Output the [x, y] coordinate of the center of the cell containing the given text.  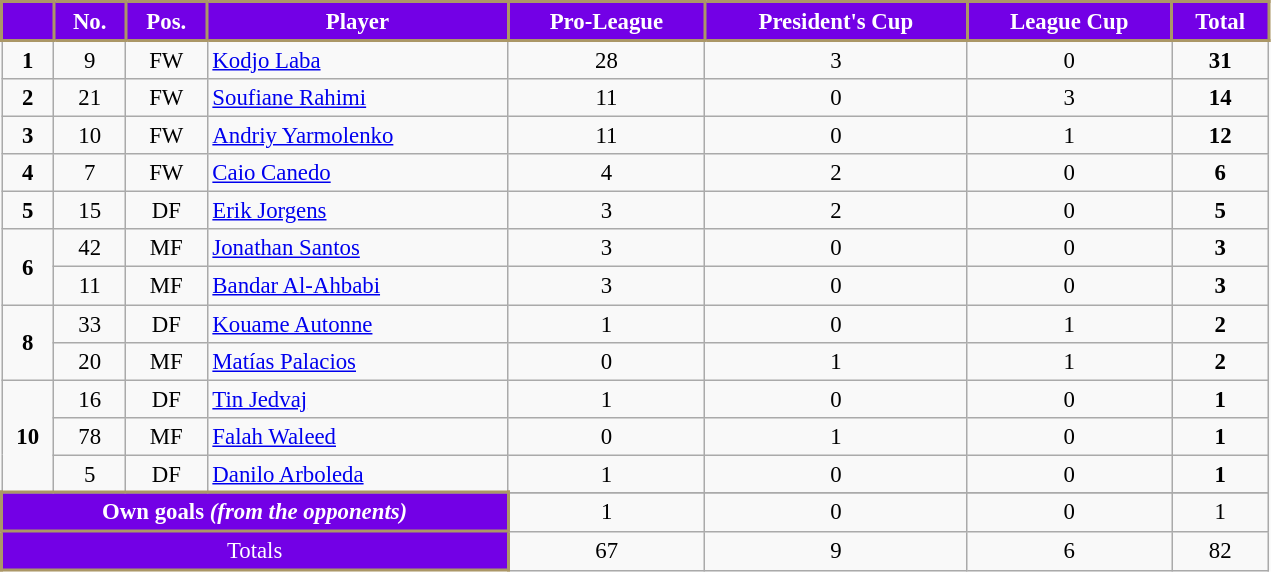
Kodjo Laba [358, 60]
Total [1220, 22]
Own goals (from the opponents) [255, 512]
78 [90, 436]
Player [358, 22]
League Cup [1070, 22]
15 [90, 211]
Bandar Al-Ahbabi [358, 286]
42 [90, 249]
President's Cup [836, 22]
67 [606, 552]
7 [90, 173]
21 [90, 98]
Falah Waleed [358, 436]
Kouame Autonne [358, 324]
31 [1220, 60]
20 [90, 361]
Andriy Yarmolenko [358, 136]
8 [28, 342]
Caio Canedo [358, 173]
14 [1220, 98]
12 [1220, 136]
Pro-League [606, 22]
Erik Jorgens [358, 211]
Danilo Arboleda [358, 474]
Matías Palacios [358, 361]
Soufiane Rahimi [358, 98]
No. [90, 22]
33 [90, 324]
Totals [255, 552]
28 [606, 60]
Tin Jedvaj [358, 399]
16 [90, 399]
Jonathan Santos [358, 249]
82 [1220, 552]
Pos. [167, 22]
